Scan for the cell matching the given text and deliver its [x, y] coordinate at center. 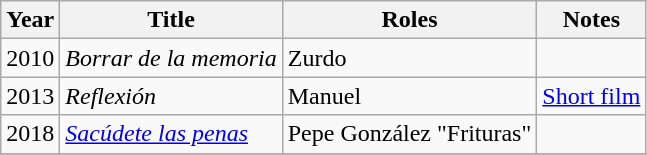
Sacúdete las penas [171, 134]
2018 [30, 134]
Year [30, 20]
Borrar de la memoria [171, 58]
Notes [592, 20]
Short film [592, 96]
2013 [30, 96]
Manuel [410, 96]
Reflexión [171, 96]
Zurdo [410, 58]
2010 [30, 58]
Pepe González "Frituras" [410, 134]
Title [171, 20]
Roles [410, 20]
